Provide the [X, Y] coordinate of the cell's center where the given text is located.  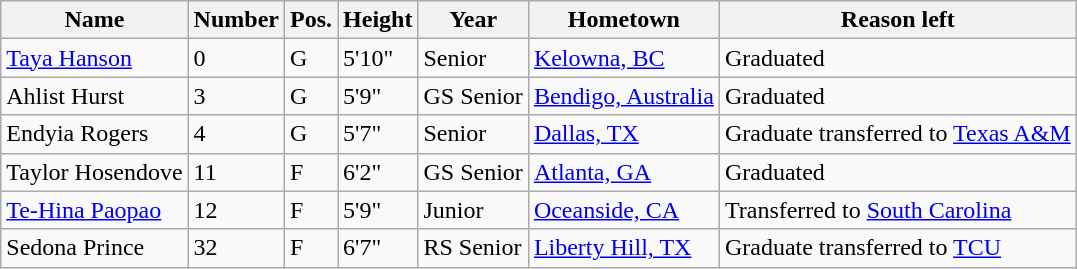
12 [236, 210]
Transferred to South Carolina [898, 210]
Number [236, 20]
Taya Hanson [94, 58]
Oceanside, CA [624, 210]
5'7" [378, 134]
Year [473, 20]
Kelowna, BC [624, 58]
Bendigo, Australia [624, 96]
11 [236, 172]
Ahlist Hurst [94, 96]
5'10" [378, 58]
32 [236, 248]
Pos. [310, 20]
Atlanta, GA [624, 172]
4 [236, 134]
Junior [473, 210]
Sedona Prince [94, 248]
0 [236, 58]
Reason left [898, 20]
Graduate transferred to TCU [898, 248]
Te-Hina Paopao [94, 210]
Hometown [624, 20]
Graduate transferred to Texas A&M [898, 134]
6'7" [378, 248]
Dallas, TX [624, 134]
Height [378, 20]
Endyia Rogers [94, 134]
RS Senior [473, 248]
Taylor Hosendove [94, 172]
Name [94, 20]
6'2" [378, 172]
Liberty Hill, TX [624, 248]
3 [236, 96]
